Find where the given text appears and provide that cell's center as (x, y) coordinate. 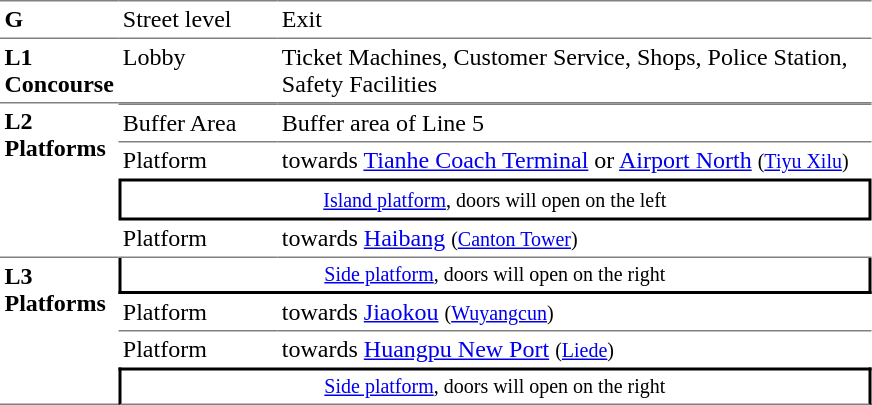
Island platform, doors will open on the left (494, 199)
towards Jiaokou (Wuyangcun) (574, 313)
L3Platforms (59, 332)
Exit (574, 19)
L1Concourse (59, 71)
Buffer Area (198, 124)
G (59, 19)
towards Huangpu New Port (Liede) (574, 350)
Ticket Machines, Customer Service, Shops, Police Station, Safety Facilities (574, 71)
Street level (198, 19)
towards Tianhe Coach Terminal or Airport North (Tiyu Xilu) (574, 160)
towards Haibang (Canton Tower) (574, 239)
Lobby (198, 71)
Side platform, doors will open on the right (494, 276)
Buffer area of Line 5 (574, 124)
L2Platforms (59, 181)
